Pinpoint the cell where the given text exists, returning its (x, y) midpoint coordinate. 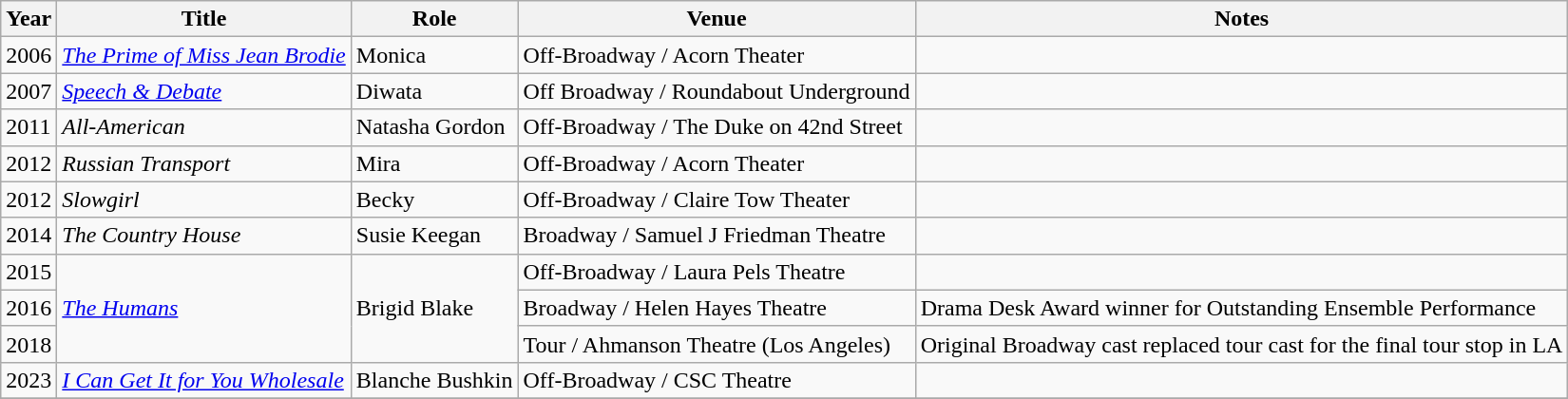
2007 (29, 91)
2016 (29, 308)
Year (29, 19)
Original Broadway cast replaced tour cast for the final tour stop in LA (1241, 344)
Blanche Bushkin (434, 380)
Slowgirl (203, 199)
Venue (717, 19)
2006 (29, 55)
2023 (29, 380)
Off-Broadway / CSC Theatre (717, 380)
Tour / Ahmanson Theatre (Los Angeles) (717, 344)
Off-Broadway / Claire Tow Theater (717, 199)
Natasha Gordon (434, 127)
Russian Transport (203, 163)
Brigid Blake (434, 308)
Diwata (434, 91)
2015 (29, 272)
Monica (434, 55)
2018 (29, 344)
2011 (29, 127)
The Prime of Miss Jean Brodie (203, 55)
Notes (1241, 19)
Broadway / Samuel J Friedman Theatre (717, 236)
Mira (434, 163)
The Humans (203, 308)
Becky (434, 199)
Off-Broadway / Laura Pels Theatre (717, 272)
Drama Desk Award winner for Outstanding Ensemble Performance (1241, 308)
Speech & Debate (203, 91)
Title (203, 19)
2014 (29, 236)
Off-Broadway / The Duke on 42nd Street (717, 127)
Susie Keegan (434, 236)
The Country House (203, 236)
I Can Get It for You Wholesale (203, 380)
Off Broadway / Roundabout Underground (717, 91)
Role (434, 19)
Broadway / Helen Hayes Theatre (717, 308)
All-American (203, 127)
